Return [X, Y] of the center of cell containing provided text 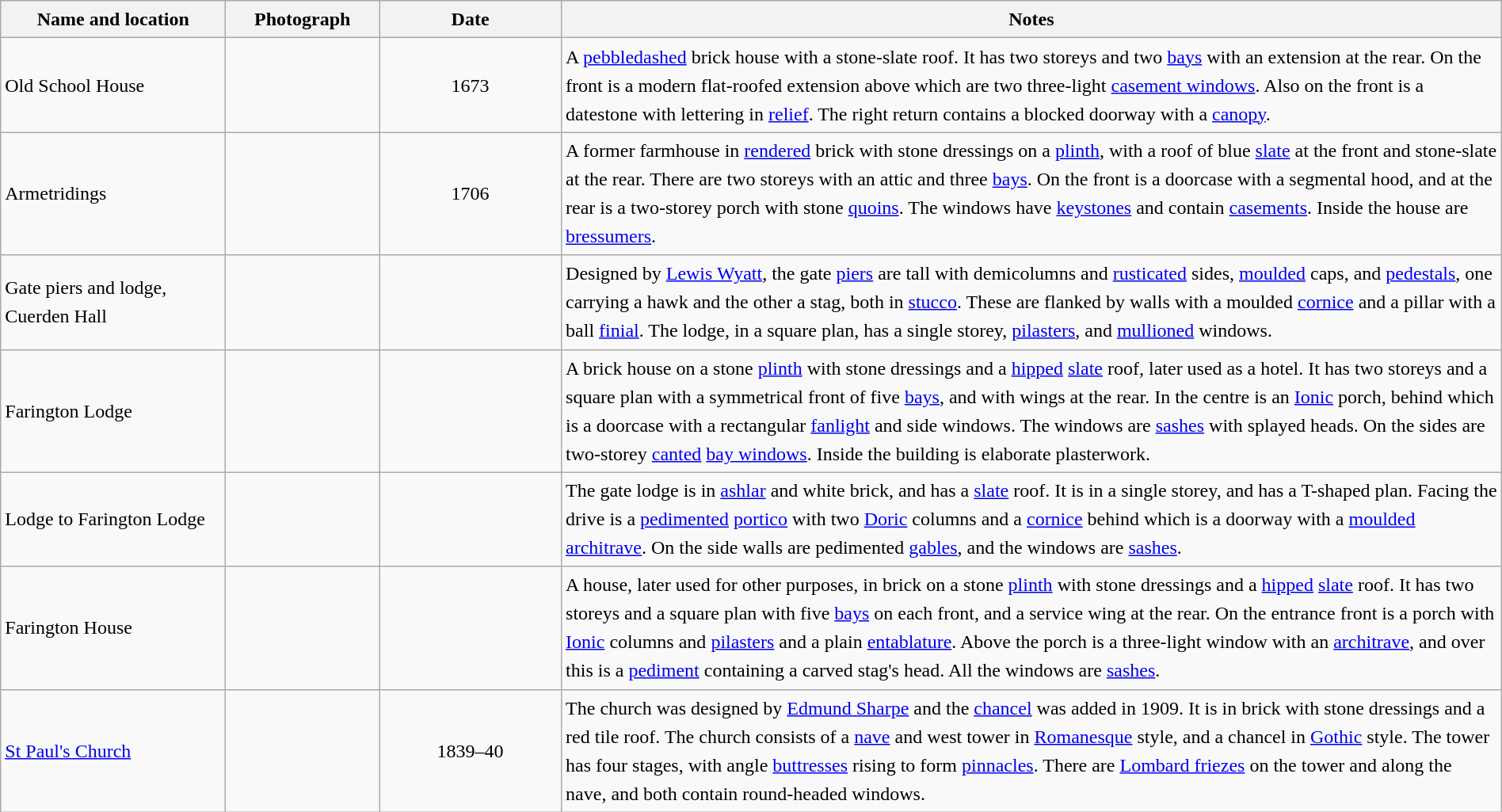
Gate piers and lodge,Cuerden Hall [113, 303]
Photograph [303, 19]
Lodge to Farington Lodge [113, 520]
1673 [471, 86]
Notes [1031, 19]
Date [471, 19]
Name and location [113, 19]
Farington Lodge [113, 410]
St Paul's Church [113, 751]
1839–40 [471, 751]
Armetridings [113, 193]
1706 [471, 193]
Old School House [113, 86]
Farington House [113, 627]
